Extract the (x, y) coordinate from the center of the cell holding the provided text.  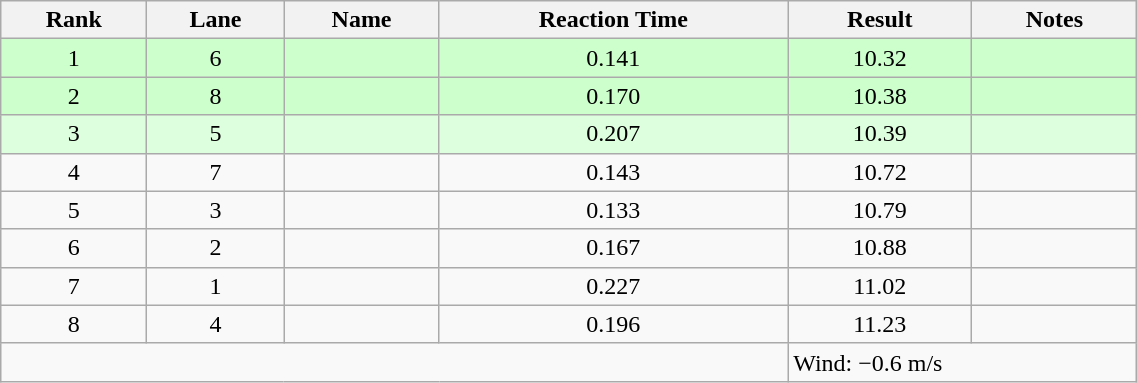
10.88 (880, 248)
0.227 (614, 286)
0.143 (614, 172)
0.133 (614, 210)
0.170 (614, 96)
10.39 (880, 134)
10.79 (880, 210)
0.207 (614, 134)
10.38 (880, 96)
0.167 (614, 248)
11.02 (880, 286)
Result (880, 20)
0.196 (614, 324)
10.72 (880, 172)
Name (362, 20)
Notes (1054, 20)
Reaction Time (614, 20)
0.141 (614, 58)
10.32 (880, 58)
Rank (74, 20)
11.23 (880, 324)
Lane (216, 20)
Wind: −0.6 m/s (962, 362)
